Detect which cell encompasses the target text, then output its [X, Y] center coordinate. 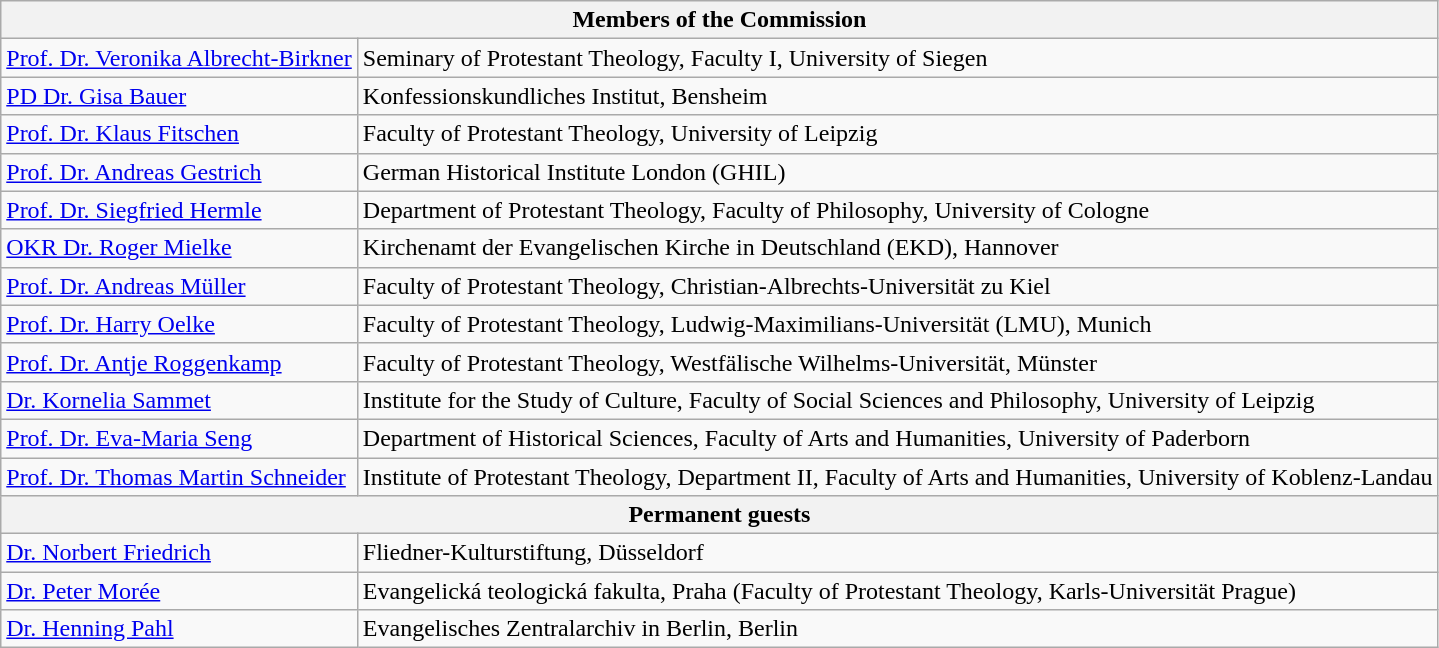
Dr. Henning Pahl [180, 629]
Members of the Commission [720, 20]
Faculty of Protestant Theology, Christian-Albrechts-Universität zu Kiel [898, 286]
Prof. Dr. Thomas Martin Schneider [180, 477]
Prof. Dr. Klaus Fitschen [180, 134]
Faculty of Protestant Theology, Westfälische Wilhelms-Universität, Münster [898, 362]
German Historical Institute London (GHIL) [898, 172]
Konfessionskundliches Institut, Bensheim [898, 96]
Prof. Dr. Siegfried Hermle [180, 210]
Institute for the Study of Culture, Faculty of Social Sciences and Philosophy, University of Leipzig [898, 400]
Dr. Norbert Friedrich [180, 553]
Evangelisches Zentralarchiv in Berlin, Berlin [898, 629]
Evangelická teologická fakulta, Praha (Faculty of Protestant Theology, Karls-Universität Prague) [898, 591]
Dr. Kornelia Sammet [180, 400]
Institute of Protestant Theology, Department II, Faculty of Arts and Humanities, University of Koblenz-Landau [898, 477]
Faculty of Protestant Theology, University of Leipzig [898, 134]
OKR Dr. Roger Mielke [180, 248]
Fliedner-Kulturstiftung, Düsseldorf [898, 553]
Prof. Dr. Andreas Müller [180, 286]
Department of Historical Sciences, Faculty of Arts and Humanities, University of Paderborn [898, 438]
Prof. Dr. Antje Roggenkamp [180, 362]
Department of Protestant Theology, Faculty of Philosophy, University of Cologne [898, 210]
Prof. Dr. Harry Oelke [180, 324]
Faculty of Protestant Theology, Ludwig-Maximilians-Universität (LMU), Munich [898, 324]
Permanent guests [720, 515]
Prof. Dr. Veronika Albrecht-Birkner [180, 58]
Kirchenamt der Evangelischen Kirche in Deutschland (EKD), Hannover [898, 248]
Seminary of Protestant Theology, Faculty I, University of Siegen [898, 58]
PD Dr. Gisa Bauer [180, 96]
Prof. Dr. Andreas Gestrich [180, 172]
Dr. Peter Morée [180, 591]
Prof. Dr. Eva-Maria Seng [180, 438]
